Return (x, y) of the center of cell containing provided text 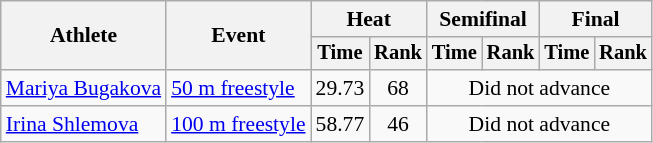
46 (398, 124)
Final (595, 19)
58.77 (340, 124)
Heat (369, 19)
Mariya Bugakova (84, 88)
Semifinal (483, 19)
50 m freestyle (238, 88)
Athlete (84, 36)
Event (238, 36)
Irina Shlemova (84, 124)
68 (398, 88)
100 m freestyle (238, 124)
29.73 (340, 88)
